Determine the [X, Y] coordinate at the center of the cell enclosing the given text.  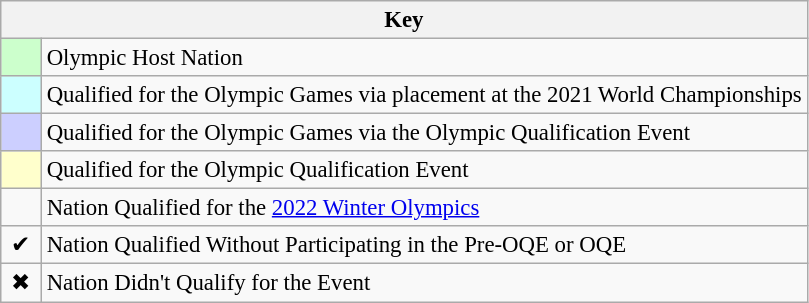
Key [404, 20]
Nation Didn't Qualify for the Event [424, 283]
Qualified for the Olympic Games via placement at the 2021 World Championships [424, 95]
Olympic Host Nation [424, 58]
Qualified for the Olympic Qualification Event [424, 170]
Nation Qualified Without Participating in the Pre-OQE or OQE [424, 245]
✔ [22, 245]
Nation Qualified for the 2022 Winter Olympics [424, 208]
Qualified for the Olympic Games via the Olympic Qualification Event [424, 133]
✖ [22, 283]
